Search for the cell housing the specified text and yield its [X, Y] center coordinate. 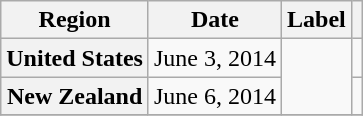
June 3, 2014 [214, 58]
New Zealand [75, 96]
Label [317, 20]
Date [214, 20]
June 6, 2014 [214, 96]
Region [75, 20]
United States [75, 58]
